Determine the [X, Y] coordinate at the center of the cell enclosing the given text.  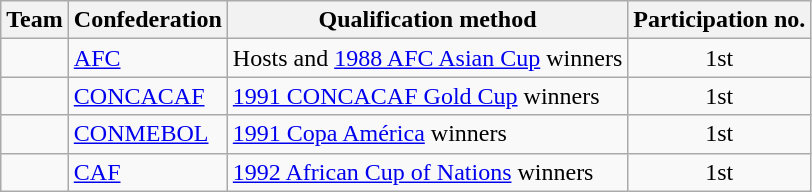
1991 Copa América winners [427, 134]
1991 CONCACAF Gold Cup winners [427, 96]
AFC [148, 58]
Qualification method [427, 20]
Hosts and 1988 AFC Asian Cup winners [427, 58]
CONMEBOL [148, 134]
Team [35, 20]
Confederation [148, 20]
Participation no. [720, 20]
CAF [148, 172]
1992 African Cup of Nations winners [427, 172]
CONCACAF [148, 96]
